Identify which cell holds the provided text, then report its [x, y] central coordinate. 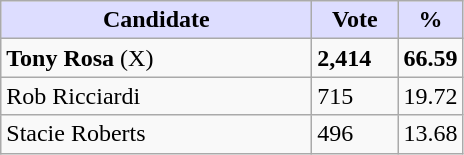
19.72 [430, 96]
66.59 [430, 58]
Tony Rosa (X) [156, 58]
715 [355, 96]
% [430, 20]
Stacie Roberts [156, 134]
496 [355, 134]
Vote [355, 20]
Candidate [156, 20]
Rob Ricciardi [156, 96]
13.68 [430, 134]
2,414 [355, 58]
